Identify which cell holds the provided text, then report its [x, y] central coordinate. 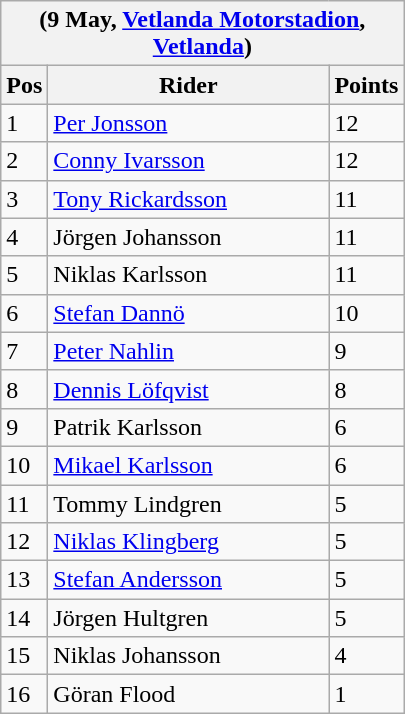
Mikael Karlsson [188, 465]
2 [24, 161]
Rider [188, 85]
Jörgen Hultgren [188, 618]
Dennis Löfqvist [188, 389]
Göran Flood [188, 694]
Niklas Johansson [188, 656]
Jörgen Johansson [188, 237]
Conny Ivarsson [188, 161]
15 [24, 656]
Stefan Andersson [188, 580]
7 [24, 351]
13 [24, 580]
Niklas Karlsson [188, 275]
16 [24, 694]
Points [366, 85]
Pos [24, 85]
14 [24, 618]
(9 May, Vetlanda Motorstadion, Vetlanda) [202, 34]
Patrik Karlsson [188, 427]
Tony Rickardsson [188, 199]
Stefan Dannö [188, 313]
Tommy Lindgren [188, 503]
Per Jonsson [188, 123]
3 [24, 199]
Niklas Klingberg [188, 542]
Peter Nahlin [188, 351]
